Identify which cell holds the provided text, then report its [X, Y] central coordinate. 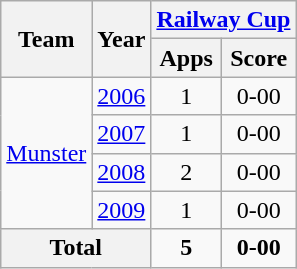
2 [186, 172]
Apps [186, 58]
2008 [122, 172]
Munster [46, 153]
2007 [122, 134]
Year [122, 39]
2009 [122, 210]
5 [186, 248]
Railway Cup [224, 20]
Team [46, 39]
Total [76, 248]
2006 [122, 96]
Score [258, 58]
